Scan for the cell matching the given text and deliver its (X, Y) coordinate at center. 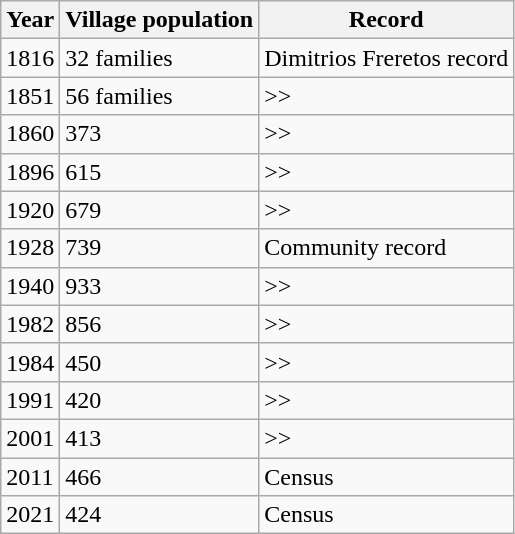
413 (160, 438)
1982 (30, 324)
450 (160, 362)
2021 (30, 515)
2011 (30, 477)
1940 (30, 286)
933 (160, 286)
2001 (30, 438)
1991 (30, 400)
1984 (30, 362)
Year (30, 20)
56 families (160, 96)
Community record (386, 248)
1920 (30, 210)
1896 (30, 172)
856 (160, 324)
466 (160, 477)
Dimitrios Freretos record (386, 58)
1860 (30, 134)
Village population (160, 20)
1851 (30, 96)
424 (160, 515)
739 (160, 248)
615 (160, 172)
32 families (160, 58)
373 (160, 134)
420 (160, 400)
679 (160, 210)
Record (386, 20)
1928 (30, 248)
1816 (30, 58)
